Determine the (X, Y) coordinate at the center of the cell enclosing the given text.  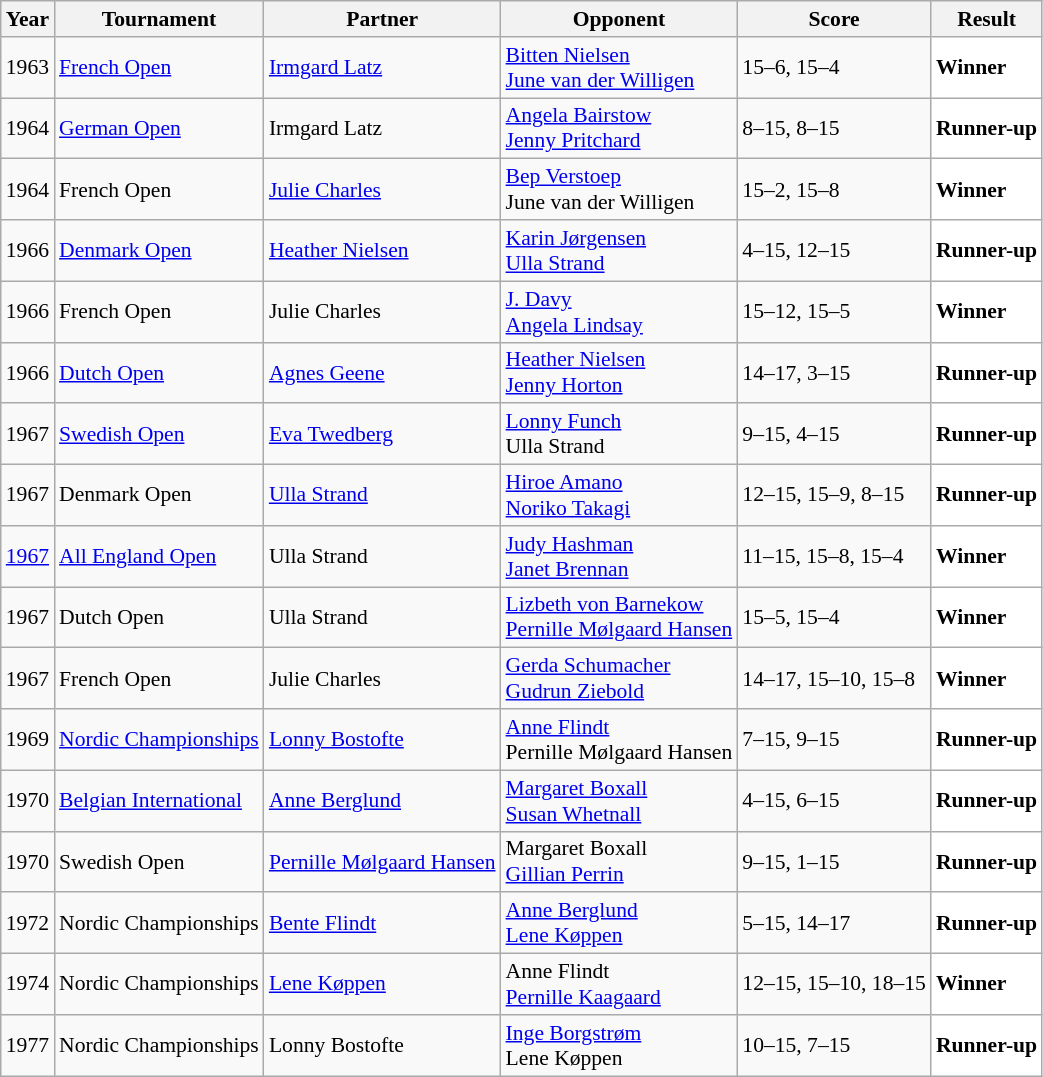
Anne Berglund (382, 800)
1974 (28, 984)
Hiroe Amano Noriko Takagi (620, 496)
Year (28, 19)
Inge Borgstrøm Lene Køppen (620, 1046)
Karin Jørgensen Ulla Strand (620, 250)
15–2, 15–8 (834, 190)
Lizbeth von Barnekow Pernille Mølgaard Hansen (620, 618)
Angela Bairstow Jenny Pritchard (620, 128)
1969 (28, 740)
Heather Nielsen (382, 250)
12–15, 15–9, 8–15 (834, 496)
J. Davy Angela Lindsay (620, 312)
Pernille Mølgaard Hansen (382, 862)
Opponent (620, 19)
German Open (159, 128)
Agnes Geene (382, 372)
15–12, 15–5 (834, 312)
Anne Flindt Pernille Mølgaard Hansen (620, 740)
Result (986, 19)
12–15, 15–10, 18–15 (834, 984)
Tournament (159, 19)
4–15, 12–15 (834, 250)
7–15, 9–15 (834, 740)
4–15, 6–15 (834, 800)
9–15, 1–15 (834, 862)
Anne Berglund Lene Køppen (620, 924)
All England Open (159, 556)
Heather Nielsen Jenny Horton (620, 372)
Eva Twedberg (382, 434)
Gerda Schumacher Gudrun Ziebold (620, 678)
1977 (28, 1046)
Score (834, 19)
11–15, 15–8, 15–4 (834, 556)
1972 (28, 924)
Judy Hashman Janet Brennan (620, 556)
Anne Flindt Pernille Kaagaard (620, 984)
1963 (28, 68)
Bente Flindt (382, 924)
Margaret Boxall Gillian Perrin (620, 862)
14–17, 3–15 (834, 372)
Lene Køppen (382, 984)
Bitten Nielsen June van der Willigen (620, 68)
14–17, 15–10, 15–8 (834, 678)
15–6, 15–4 (834, 68)
5–15, 14–17 (834, 924)
Partner (382, 19)
10–15, 7–15 (834, 1046)
Margaret Boxall Susan Whetnall (620, 800)
15–5, 15–4 (834, 618)
9–15, 4–15 (834, 434)
Lonny Funch Ulla Strand (620, 434)
Belgian International (159, 800)
8–15, 8–15 (834, 128)
Bep Verstoep June van der Willigen (620, 190)
